Determine the [X, Y] coordinate at the center of the cell enclosing the given text.  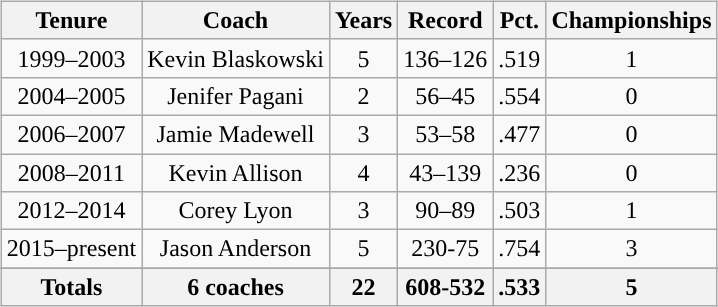
Kevin Blaskowski [236, 58]
2015–present [71, 249]
1999–2003 [71, 58]
2012–2014 [71, 211]
56–45 [446, 96]
Jenifer Pagani [236, 96]
.754 [520, 249]
Totals [71, 287]
43–139 [446, 173]
608-532 [446, 287]
53–58 [446, 134]
Coach [236, 20]
.533 [520, 287]
2006–2007 [71, 134]
.236 [520, 173]
2008–2011 [71, 173]
2 [363, 96]
Pct. [520, 20]
Jason Anderson [236, 249]
Jamie Madewell [236, 134]
4 [363, 173]
136–126 [446, 58]
.477 [520, 134]
.503 [520, 211]
2004–2005 [71, 96]
Record [446, 20]
Championships [632, 20]
230-75 [446, 249]
.554 [520, 96]
Corey Lyon [236, 211]
.519 [520, 58]
22 [363, 287]
Years [363, 20]
Tenure [71, 20]
6 coaches [236, 287]
Kevin Allison [236, 173]
90–89 [446, 211]
